Output the [X, Y] coordinate of the center of the cell containing the given text.  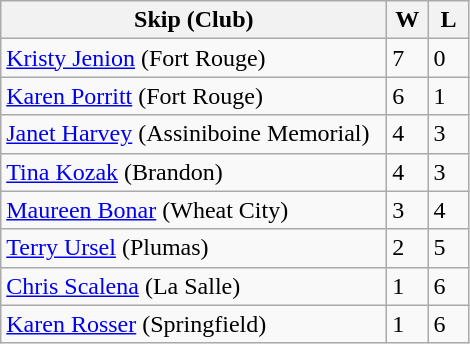
Janet Harvey (Assiniboine Memorial) [194, 134]
Skip (Club) [194, 20]
Kristy Jenion (Fort Rouge) [194, 58]
5 [448, 248]
Maureen Bonar (Wheat City) [194, 210]
Chris Scalena (La Salle) [194, 286]
Karen Rosser (Springfield) [194, 324]
Tina Kozak (Brandon) [194, 172]
Karen Porritt (Fort Rouge) [194, 96]
L [448, 20]
0 [448, 58]
7 [408, 58]
2 [408, 248]
Terry Ursel (Plumas) [194, 248]
W [408, 20]
